Return the [x, y] coordinate for the center point of the cell that contains the specified text.  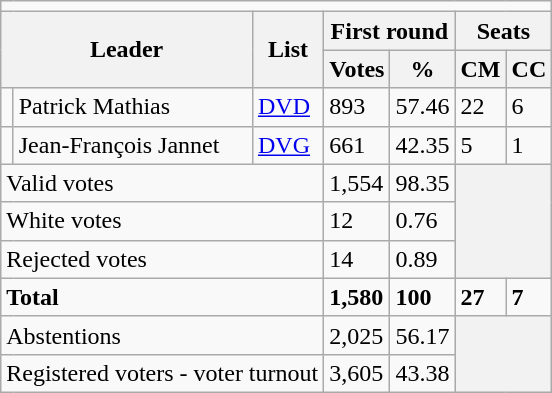
1,580 [357, 297]
Total [162, 297]
6 [529, 107]
Registered voters - voter turnout [162, 373]
57.46 [422, 107]
First round [390, 31]
12 [357, 221]
Valid votes [162, 183]
27 [480, 297]
CM [480, 69]
22 [480, 107]
Votes [357, 69]
893 [357, 107]
White votes [162, 221]
List [288, 50]
100 [422, 297]
2,025 [357, 335]
14 [357, 259]
0.76 [422, 221]
1,554 [357, 183]
Seats [504, 31]
56.17 [422, 335]
Rejected votes [162, 259]
Abstentions [162, 335]
Patrick Mathias [132, 107]
Jean-François Jannet [132, 145]
7 [529, 297]
Leader [127, 50]
3,605 [357, 373]
1 [529, 145]
43.38 [422, 373]
DVG [288, 145]
DVD [288, 107]
% [422, 69]
0.89 [422, 259]
661 [357, 145]
98.35 [422, 183]
CC [529, 69]
5 [480, 145]
42.35 [422, 145]
